Extract the [X, Y] coordinate from the center of the cell holding the provided text.  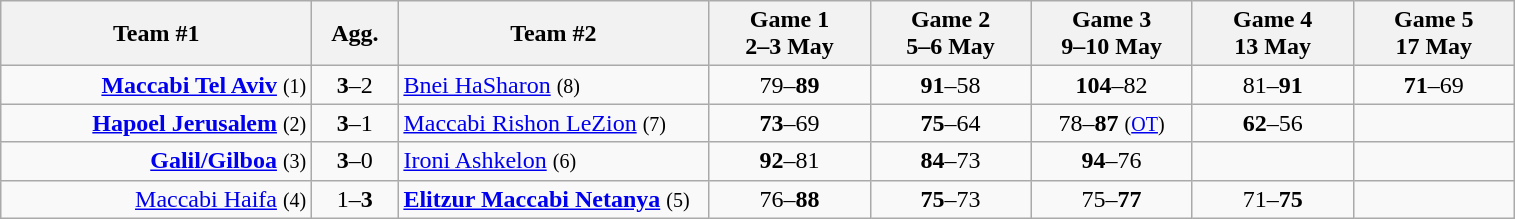
Game 12–3 May [790, 34]
92–81 [790, 161]
91–58 [950, 85]
Maccabi Tel Aviv (1) [156, 85]
76–88 [790, 199]
3–0 [355, 161]
Game 517 May [1434, 34]
Game 39–10 May [1112, 34]
71–75 [1272, 199]
79–89 [790, 85]
104–82 [1112, 85]
3–1 [355, 123]
1–3 [355, 199]
84–73 [950, 161]
75–64 [950, 123]
Game 25–6 May [950, 34]
Bnei HaSharon (8) [554, 85]
62–56 [1272, 123]
Maccabi Rishon LeZion (7) [554, 123]
Team #1 [156, 34]
94–76 [1112, 161]
73–69 [790, 123]
3–2 [355, 85]
Maccabi Haifa (4) [156, 199]
75–77 [1112, 199]
78–87 (OT) [1112, 123]
Agg. [355, 34]
81–91 [1272, 85]
Hapoel Jerusalem (2) [156, 123]
Ironi Ashkelon (6) [554, 161]
Galil/Gilboa (3) [156, 161]
Game 413 May [1272, 34]
Elitzur Maccabi Netanya (5) [554, 199]
71–69 [1434, 85]
Team #2 [554, 34]
75–73 [950, 199]
